Identify which cell holds the provided text, then report its (x, y) central coordinate. 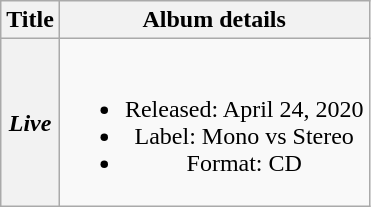
Title (30, 20)
Album details (214, 20)
Released: April 24, 2020Label: Mono vs StereoFormat: CD (214, 122)
Live (30, 122)
